Detect which cell encompasses the target text, then output its [X, Y] center coordinate. 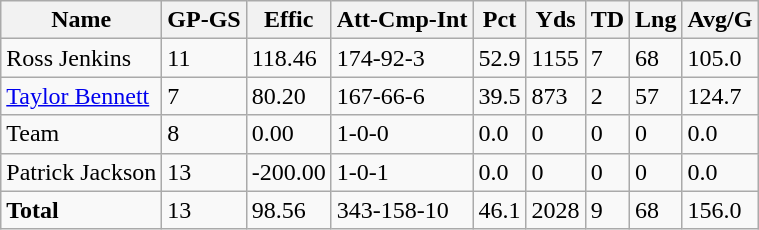
46.1 [500, 210]
Taylor Bennett [82, 96]
167-66-6 [402, 96]
118.46 [288, 58]
39.5 [500, 96]
-200.00 [288, 172]
Name [82, 20]
Ross Jenkins [82, 58]
2 [607, 96]
11 [204, 58]
Yds [556, 20]
343-158-10 [402, 210]
156.0 [720, 210]
57 [656, 96]
9 [607, 210]
1-0-1 [402, 172]
8 [204, 134]
80.20 [288, 96]
1155 [556, 58]
1-0-0 [402, 134]
0.00 [288, 134]
124.7 [720, 96]
TD [607, 20]
873 [556, 96]
Lng [656, 20]
Att-Cmp-Int [402, 20]
Pct [500, 20]
2028 [556, 210]
174-92-3 [402, 58]
52.9 [500, 58]
Avg/G [720, 20]
Patrick Jackson [82, 172]
98.56 [288, 210]
Team [82, 134]
105.0 [720, 58]
Effic [288, 20]
Total [82, 210]
GP-GS [204, 20]
